Extract the [x, y] coordinate from the center of the cell holding the provided text.  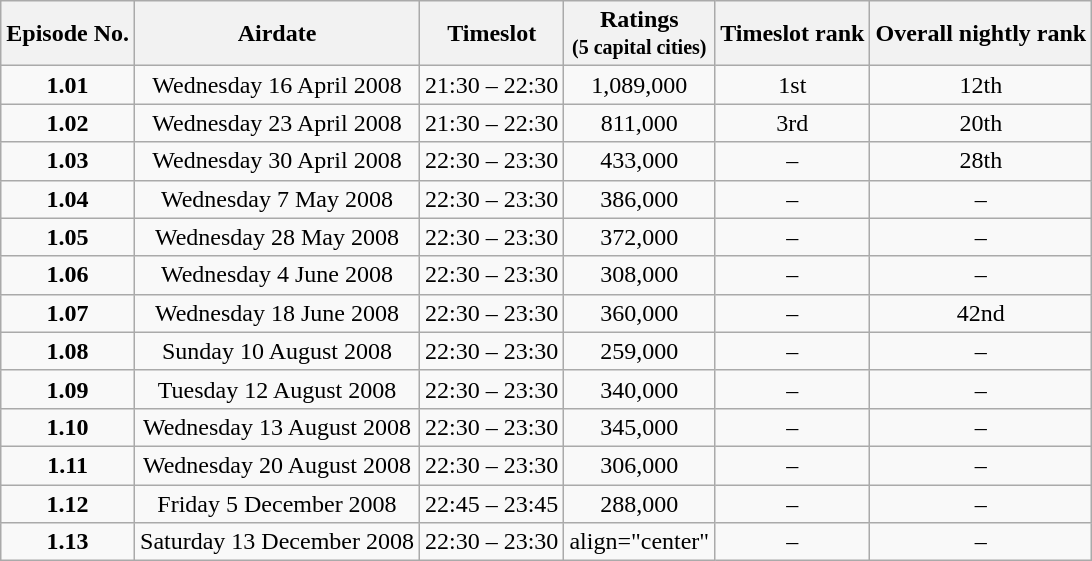
1.07 [68, 313]
1.03 [68, 161]
1.10 [68, 427]
42nd [981, 313]
Wednesday 18 June 2008 [278, 313]
Tuesday 12 August 2008 [278, 389]
259,000 [640, 351]
Ratings(5 capital cities) [640, 34]
386,000 [640, 199]
288,000 [640, 503]
Wednesday 28 May 2008 [278, 237]
1.09 [68, 389]
433,000 [640, 161]
1st [792, 85]
Saturday 13 December 2008 [278, 542]
Wednesday 23 April 2008 [278, 123]
1.13 [68, 542]
Wednesday 20 August 2008 [278, 465]
360,000 [640, 313]
Overall nightly rank [981, 34]
1.11 [68, 465]
align="center" [640, 542]
1.06 [68, 275]
1.05 [68, 237]
Sunday 10 August 2008 [278, 351]
1.04 [68, 199]
Wednesday 7 May 2008 [278, 199]
372,000 [640, 237]
Timeslot [491, 34]
Friday 5 December 2008 [278, 503]
22:45 – 23:45 [491, 503]
20th [981, 123]
Wednesday 30 April 2008 [278, 161]
1.12 [68, 503]
1.08 [68, 351]
Wednesday 13 August 2008 [278, 427]
1.02 [68, 123]
1.01 [68, 85]
811,000 [640, 123]
Wednesday 16 April 2008 [278, 85]
Timeslot rank [792, 34]
340,000 [640, 389]
Wednesday 4 June 2008 [278, 275]
3rd [792, 123]
28th [981, 161]
1,089,000 [640, 85]
12th [981, 85]
308,000 [640, 275]
306,000 [640, 465]
345,000 [640, 427]
Airdate [278, 34]
Episode No. [68, 34]
